Detect which cell encompasses the target text, then output its (X, Y) center coordinate. 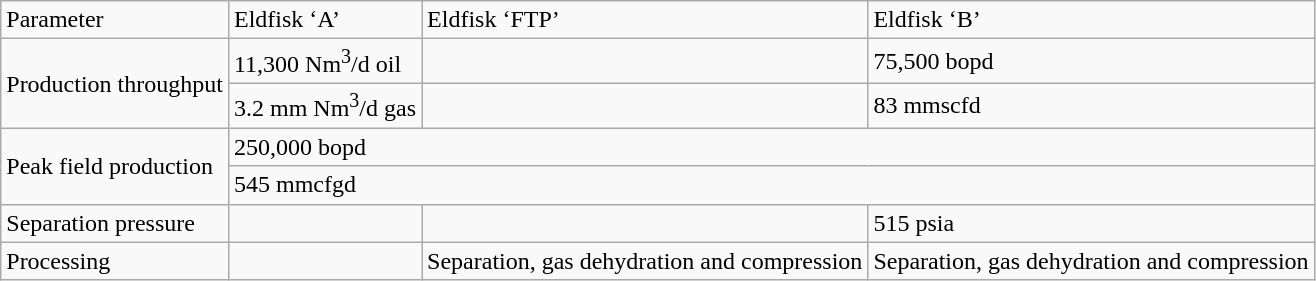
Peak field production (115, 166)
Production throughput (115, 84)
Separation pressure (115, 223)
545 mmcfgd (771, 185)
Eldfisk ‘A’ (324, 20)
Eldfisk ‘B’ (1091, 20)
83 mmscfd (1091, 106)
3.2 mm Nm3/d gas (324, 106)
Parameter (115, 20)
11,300 Nm3/d oil (324, 62)
515 psia (1091, 223)
Processing (115, 261)
Eldfisk ‘FTP’ (645, 20)
75,500 bopd (1091, 62)
250,000 bopd (771, 147)
